Output the (x, y) coordinate of the center of the cell containing the given text.  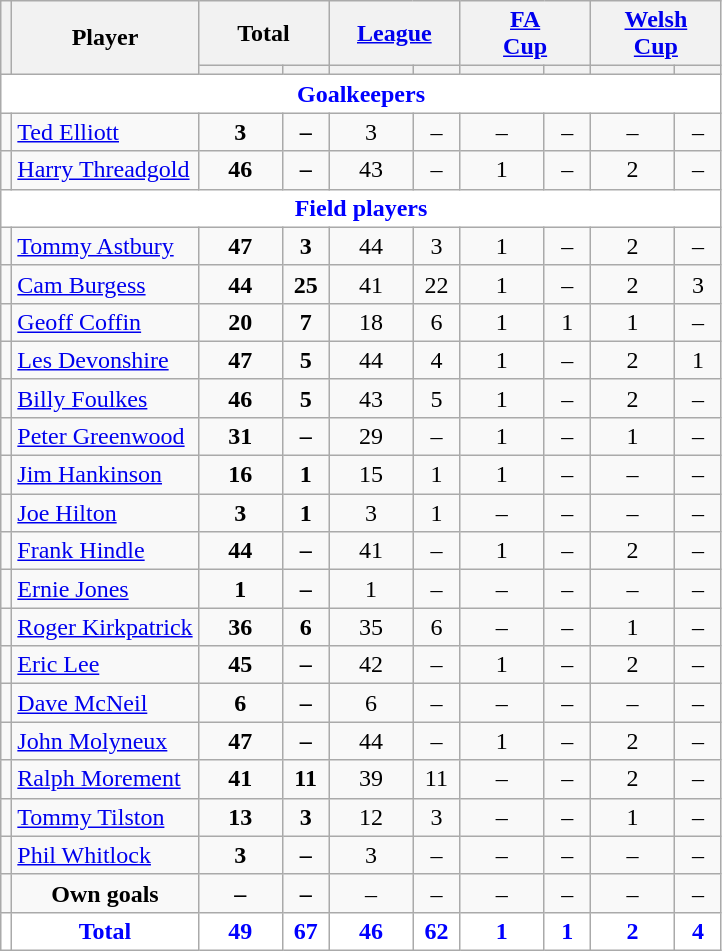
36 (240, 627)
Own goals (105, 893)
Jim Hankinson (105, 475)
Frank Hindle (105, 551)
Roger Kirkpatrick (105, 627)
Les Devonshire (105, 360)
13 (240, 817)
29 (371, 437)
Tommy Tilston (105, 817)
Player (105, 38)
Peter Greenwood (105, 437)
7 (306, 322)
Ernie Jones (105, 589)
Goalkeepers (362, 94)
25 (306, 284)
FACup (526, 34)
Field players (362, 208)
John Molyneux (105, 741)
18 (371, 322)
Tommy Astbury (105, 246)
Dave McNeil (105, 703)
Joe Hilton (105, 513)
Cam Burgess (105, 284)
39 (371, 779)
45 (240, 665)
League (394, 34)
49 (240, 931)
Harry Threadgold (105, 170)
Billy Foulkes (105, 398)
62 (436, 931)
16 (240, 475)
Ted Elliott (105, 132)
20 (240, 322)
42 (371, 665)
67 (306, 931)
Ralph Morement (105, 779)
Eric Lee (105, 665)
WelshCup (656, 34)
35 (371, 627)
12 (371, 817)
31 (240, 437)
22 (436, 284)
Phil Whitlock (105, 855)
Geoff Coffin (105, 322)
15 (371, 475)
